Find where the given text appears and provide that cell's center as (X, Y) coordinate. 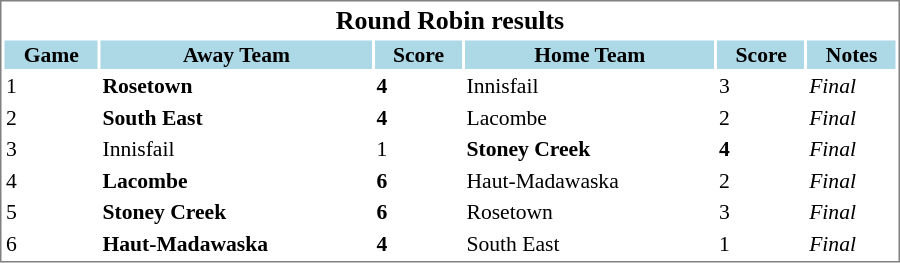
Game (50, 54)
Home Team (590, 54)
Away Team (236, 54)
Notes (852, 54)
Round Robin results (450, 20)
5 (50, 212)
